Determine the (X, Y) coordinate at the center of the cell enclosing the given text.  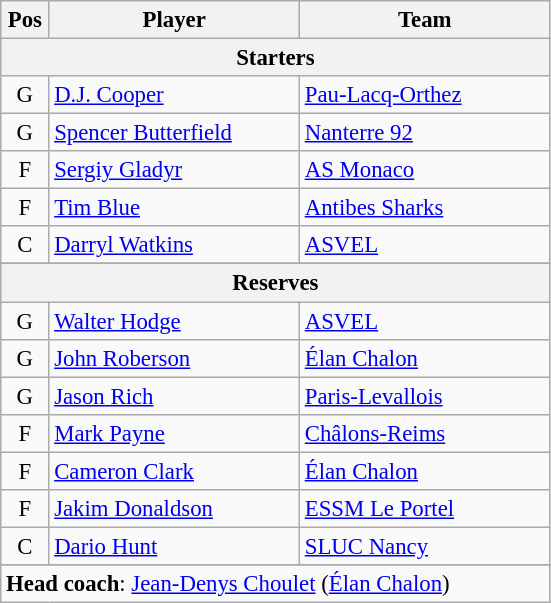
Jason Rich (174, 396)
Mark Payne (174, 433)
Jakim Donaldson (174, 509)
Pos (25, 20)
Sergiy Gladyr (174, 170)
Team (424, 20)
Tim Blue (174, 208)
ESSM Le Portel (424, 509)
Darryl Watkins (174, 245)
SLUC Nancy (424, 546)
Nanterre 92 (424, 133)
Paris-Levallois (424, 396)
John Roberson (174, 358)
Pau-Lacq-Orthez (424, 95)
Starters (276, 58)
Player (174, 20)
Head coach: Jean-Denys Choulet (Élan Chalon) (276, 584)
Châlons-Reims (424, 433)
Walter Hodge (174, 321)
Antibes Sharks (424, 208)
AS Monaco (424, 170)
Spencer Butterfield (174, 133)
Cameron Clark (174, 471)
D.J. Cooper (174, 95)
Reserves (276, 283)
Dario Hunt (174, 546)
